Identify which cell holds the provided text, then report its [x, y] central coordinate. 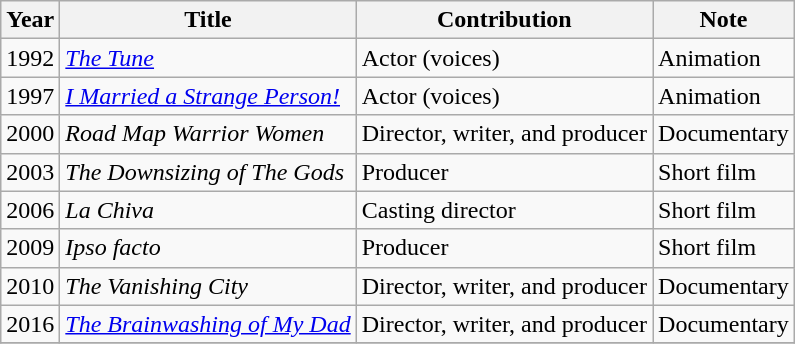
The Vanishing City [208, 286]
1992 [30, 58]
The Tune [208, 58]
Casting director [504, 210]
2010 [30, 286]
2006 [30, 210]
2009 [30, 248]
Year [30, 20]
2000 [30, 134]
Title [208, 20]
2016 [30, 324]
I Married a Strange Person! [208, 96]
2003 [30, 172]
The Brainwashing of My Dad [208, 324]
The Downsizing of The Gods [208, 172]
1997 [30, 96]
Road Map Warrior Women [208, 134]
Contribution [504, 20]
Note [724, 20]
La Chiva [208, 210]
Ipso facto [208, 248]
